Search for the cell housing the specified text and yield its [x, y] center coordinate. 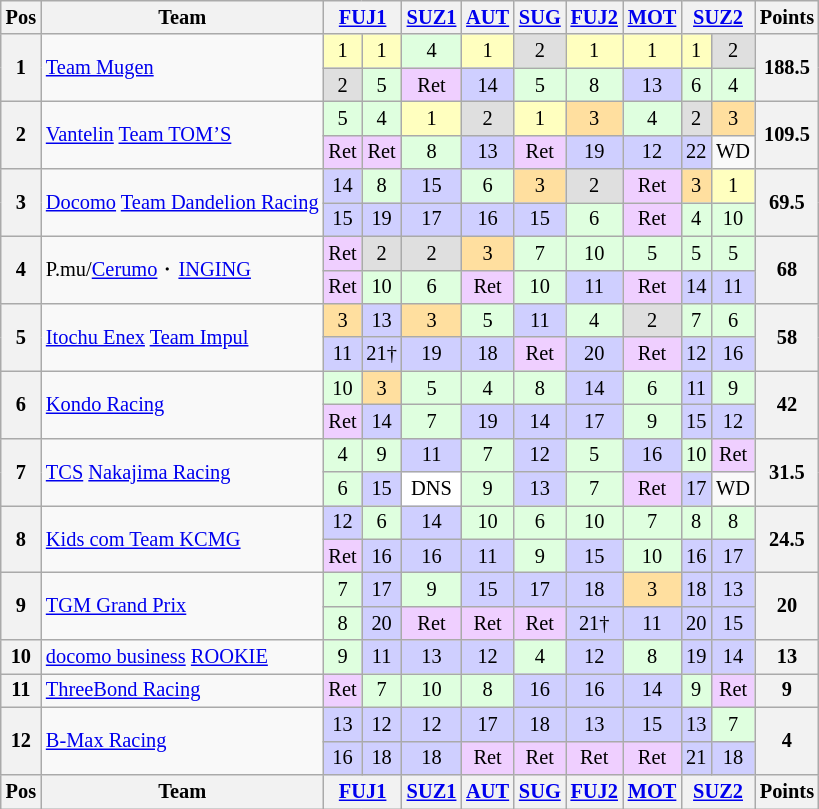
58 [787, 336]
Docomo Team Dandelion Racing [182, 202]
22 [696, 152]
TGM Grand Prix [182, 606]
TCS Nakajima Racing [182, 472]
Team Mugen [182, 68]
188.5 [787, 68]
24.5 [787, 538]
B-Max Racing [182, 740]
42 [787, 404]
Kondo Racing [182, 404]
Kids com Team KCMG [182, 538]
21 [696, 758]
69.5 [787, 202]
DNS [432, 489]
31.5 [787, 472]
68 [787, 270]
Vantelin Team TOM’S [182, 134]
109.5 [787, 134]
ThreeBond Racing [182, 690]
P.mu/Cerumo・INGING [182, 270]
docomo business ROOKIE [182, 657]
Itochu Enex Team Impul [182, 336]
